Scan for the cell matching the given text and deliver its [X, Y] coordinate at center. 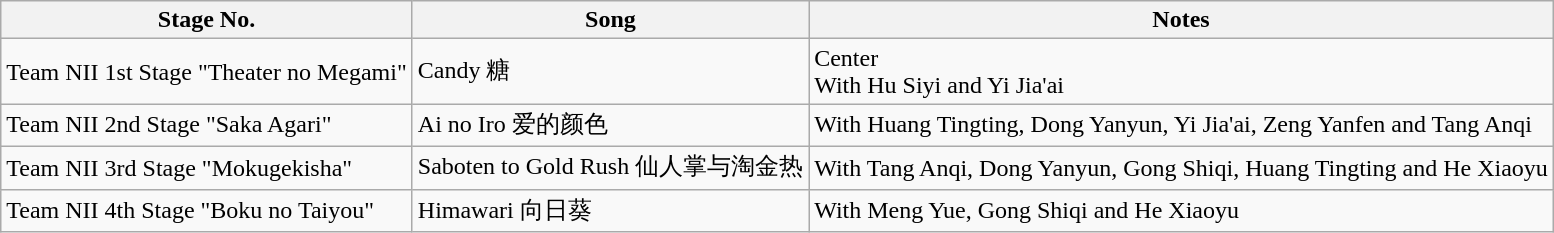
Team NII 3rd Stage "Mokugekisha" [207, 168]
Team NII 4th Stage "Boku no Taiyou" [207, 210]
Ai no Iro 爱的颜色 [610, 126]
Candy 糖 [610, 72]
With Huang Tingting, Dong Yanyun, Yi Jia'ai, Zeng Yanfen and Tang Anqi [1182, 126]
Team NII 1st Stage "Theater no Megami" [207, 72]
With Tang Anqi, Dong Yanyun, Gong Shiqi, Huang Tingting and He Xiaoyu [1182, 168]
With Meng Yue, Gong Shiqi and He Xiaoyu [1182, 210]
Himawari 向日葵 [610, 210]
Stage No. [207, 20]
Notes [1182, 20]
Saboten to Gold Rush 仙人掌与淘金热 [610, 168]
Song [610, 20]
Team NII 2nd Stage "Saka Agari" [207, 126]
Center With Hu Siyi and Yi Jia'ai [1182, 72]
